Pinpoint the cell where the given text exists, returning its (X, Y) midpoint coordinate. 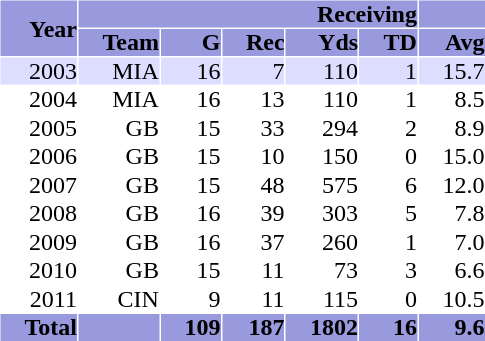
39 (254, 214)
2004 (38, 100)
Team (118, 42)
2006 (38, 156)
260 (322, 242)
5 (388, 214)
294 (322, 128)
6.6 (451, 270)
Rec (254, 42)
G (190, 42)
9 (190, 300)
10 (254, 156)
15.0 (451, 156)
Receiving (247, 14)
Yds (322, 42)
7 (254, 72)
73 (322, 270)
Total (38, 328)
575 (322, 186)
10.5 (451, 300)
15.7 (451, 72)
2003 (38, 72)
1802 (322, 328)
2009 (38, 242)
48 (254, 186)
8.5 (451, 100)
CIN (118, 300)
2011 (38, 300)
115 (322, 300)
33 (254, 128)
3 (388, 270)
2008 (38, 214)
8.9 (451, 128)
Year (38, 28)
2005 (38, 128)
2007 (38, 186)
TD (388, 42)
6 (388, 186)
37 (254, 242)
150 (322, 156)
2010 (38, 270)
12.0 (451, 186)
303 (322, 214)
109 (190, 328)
7.0 (451, 242)
9.6 (451, 328)
13 (254, 100)
7.8 (451, 214)
2 (388, 128)
187 (254, 328)
Avg (451, 42)
